For the text-containing cell, return its midpoint in [X, Y] coordinate format. 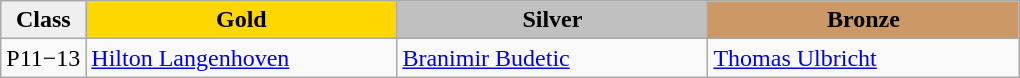
Thomas Ulbricht [864, 58]
Class [44, 20]
P11−13 [44, 58]
Bronze [864, 20]
Hilton Langenhoven [242, 58]
Branimir Budetic [552, 58]
Silver [552, 20]
Gold [242, 20]
